Find where the given text appears and provide that cell's center as [X, Y] coordinate. 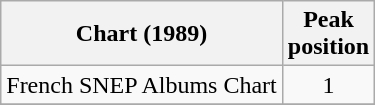
Peakposition [328, 34]
Chart (1989) [142, 34]
1 [328, 85]
French SNEP Albums Chart [142, 85]
